From the cell containing the given text, extract its center point as (X, Y) coordinate. 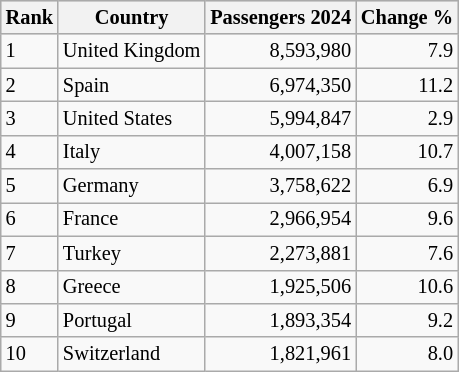
5,994,847 (280, 118)
6.9 (407, 186)
8.0 (407, 354)
1 (30, 51)
8 (30, 287)
2,966,954 (280, 219)
9 (30, 320)
Portugal (132, 320)
Passengers 2024 (280, 17)
Spain (132, 85)
2,273,881 (280, 253)
6 (30, 219)
Greece (132, 287)
Country (132, 17)
9.2 (407, 320)
France (132, 219)
8,593,980 (280, 51)
United States (132, 118)
11.2 (407, 85)
9.6 (407, 219)
Rank (30, 17)
1,925,506 (280, 287)
Switzerland (132, 354)
3,758,622 (280, 186)
2.9 (407, 118)
10.6 (407, 287)
United Kingdom (132, 51)
2 (30, 85)
1,821,961 (280, 354)
Turkey (132, 253)
Italy (132, 152)
10 (30, 354)
7 (30, 253)
7.6 (407, 253)
1,893,354 (280, 320)
6,974,350 (280, 85)
10.7 (407, 152)
3 (30, 118)
Germany (132, 186)
4,007,158 (280, 152)
5 (30, 186)
7.9 (407, 51)
Change % (407, 17)
4 (30, 152)
